Locate the cell with the specified text and output its (x, y) center coordinate. 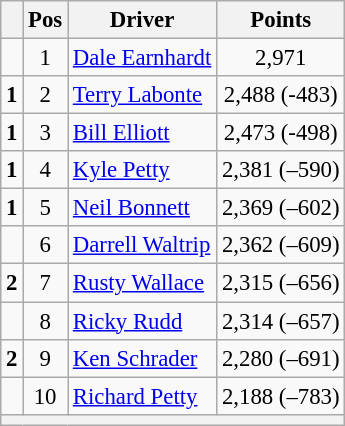
8 (46, 321)
Terry Labonte (142, 95)
2,369 (–602) (281, 208)
2,315 (–656) (281, 283)
2,280 (–691) (281, 358)
7 (46, 283)
2,362 (–609) (281, 245)
10 (46, 396)
Ricky Rudd (142, 321)
4 (46, 170)
Pos (46, 20)
3 (46, 133)
2,971 (281, 58)
9 (46, 358)
Bill Elliott (142, 133)
2,314 (–657) (281, 321)
Rusty Wallace (142, 283)
Richard Petty (142, 396)
Points (281, 20)
5 (46, 208)
Dale Earnhardt (142, 58)
Neil Bonnett (142, 208)
Ken Schrader (142, 358)
2,381 (–590) (281, 170)
6 (46, 245)
2,188 (–783) (281, 396)
2,488 (-483) (281, 95)
Driver (142, 20)
Darrell Waltrip (142, 245)
Kyle Petty (142, 170)
2,473 (-498) (281, 133)
